Output the [X, Y] coordinate of the center of the cell containing the given text.  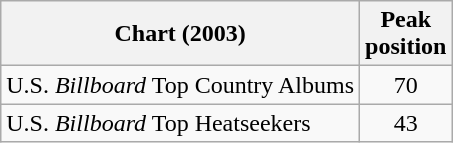
U.S. Billboard Top Heatseekers [180, 123]
43 [406, 123]
Peakposition [406, 34]
U.S. Billboard Top Country Albums [180, 85]
Chart (2003) [180, 34]
70 [406, 85]
